Scan for the cell matching the given text and deliver its [X, Y] coordinate at center. 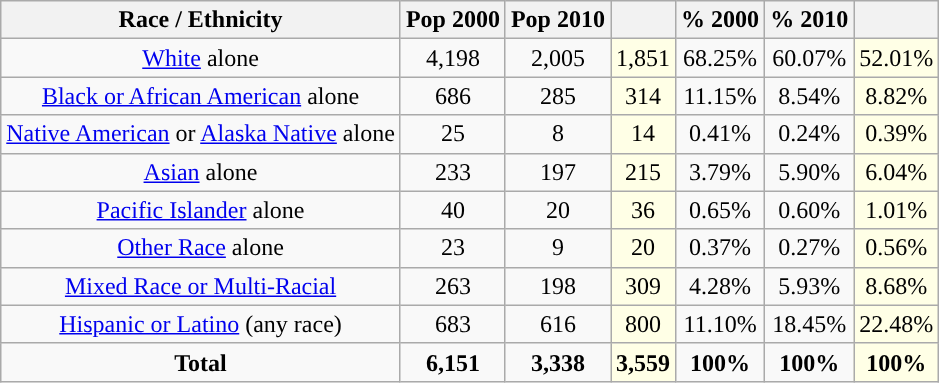
22.48% [896, 324]
% 2010 [810, 20]
6.04% [896, 172]
Mixed Race or Multi-Racial [201, 286]
5.93% [810, 286]
Other Race alone [201, 248]
Total [201, 362]
616 [558, 324]
% 2000 [720, 20]
263 [452, 286]
White alone [201, 58]
5.90% [810, 172]
25 [452, 134]
285 [558, 96]
4,198 [452, 58]
1.01% [896, 210]
Black or African American alone [201, 96]
683 [452, 324]
0.41% [720, 134]
309 [642, 286]
11.15% [720, 96]
8.54% [810, 96]
4.28% [720, 286]
11.10% [720, 324]
Race / Ethnicity [201, 20]
40 [452, 210]
68.25% [720, 58]
0.24% [810, 134]
1,851 [642, 58]
197 [558, 172]
Native American or Alaska Native alone [201, 134]
198 [558, 286]
52.01% [896, 58]
23 [452, 248]
8.68% [896, 286]
0.56% [896, 248]
215 [642, 172]
0.27% [810, 248]
Asian alone [201, 172]
Pacific Islander alone [201, 210]
18.45% [810, 324]
9 [558, 248]
0.37% [720, 248]
36 [642, 210]
3,559 [642, 362]
8.82% [896, 96]
0.65% [720, 210]
6,151 [452, 362]
60.07% [810, 58]
3,338 [558, 362]
314 [642, 96]
686 [452, 96]
2,005 [558, 58]
233 [452, 172]
8 [558, 134]
14 [642, 134]
800 [642, 324]
0.60% [810, 210]
Pop 2010 [558, 20]
3.79% [720, 172]
Pop 2000 [452, 20]
0.39% [896, 134]
Hispanic or Latino (any race) [201, 324]
